Determine the (X, Y) coordinate at the center of the cell enclosing the given text.  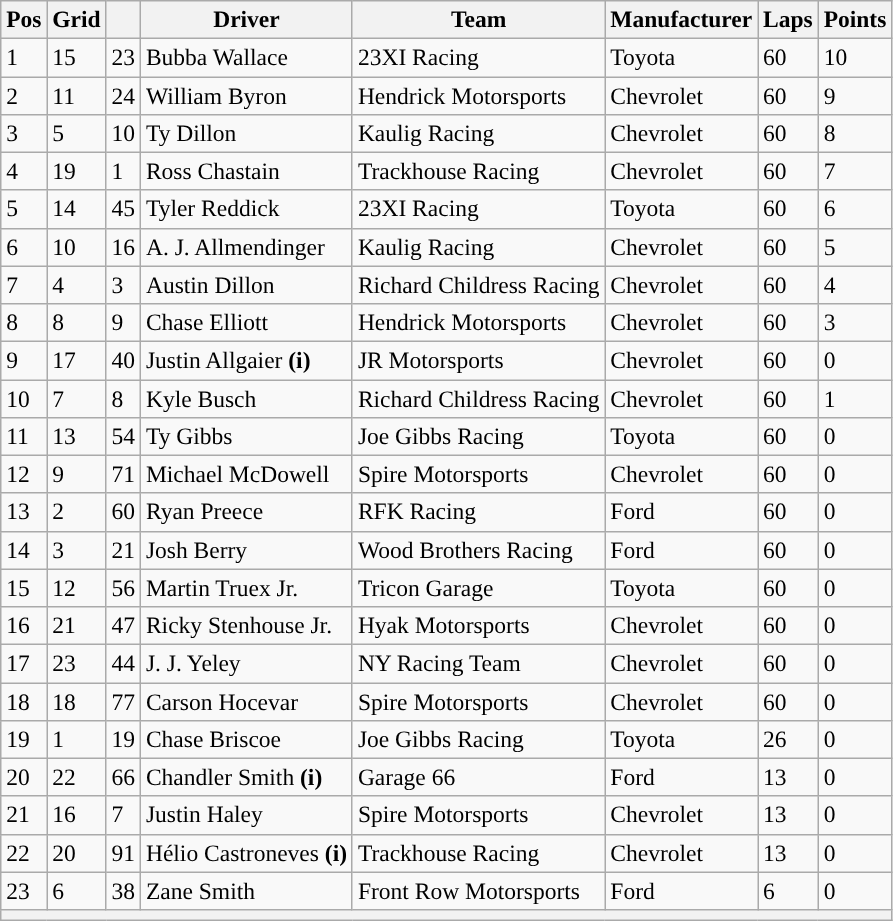
JR Motorsports (478, 360)
38 (123, 891)
Ross Chastain (246, 171)
24 (123, 95)
Front Row Motorsports (478, 891)
40 (123, 360)
Zane Smith (246, 891)
A. J. Allmendinger (246, 247)
56 (123, 588)
Hélio Castroneves (i) (246, 853)
47 (123, 625)
Laps (788, 19)
Tricon Garage (478, 588)
Josh Berry (246, 550)
54 (123, 436)
J. J. Yeley (246, 663)
91 (123, 853)
Martin Truex Jr. (246, 588)
Kyle Busch (246, 398)
Chase Elliott (246, 322)
Chandler Smith (i) (246, 777)
Driver (246, 19)
45 (123, 209)
Ty Gibbs (246, 436)
Grid (76, 19)
Garage 66 (478, 777)
Bubba Wallace (246, 57)
RFK Racing (478, 512)
71 (123, 474)
Pos (24, 19)
Michael McDowell (246, 474)
Justin Allgaier (i) (246, 360)
Hyak Motorsports (478, 625)
Ryan Preece (246, 512)
Chase Briscoe (246, 739)
NY Racing Team (478, 663)
44 (123, 663)
Tyler Reddick (246, 209)
Justin Haley (246, 815)
Ricky Stenhouse Jr. (246, 625)
Carson Hocevar (246, 701)
Austin Dillon (246, 285)
Team (478, 19)
66 (123, 777)
77 (123, 701)
Ty Dillon (246, 133)
26 (788, 739)
Wood Brothers Racing (478, 550)
William Byron (246, 95)
Manufacturer (682, 19)
Points (855, 19)
